Output the [x, y] coordinate of the center of the cell containing the given text.  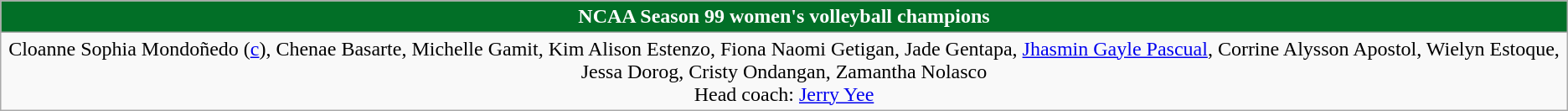
NCAA Season 99 women's volleyball champions [784, 17]
